From the cell containing the given text, extract its center point as [x, y] coordinate. 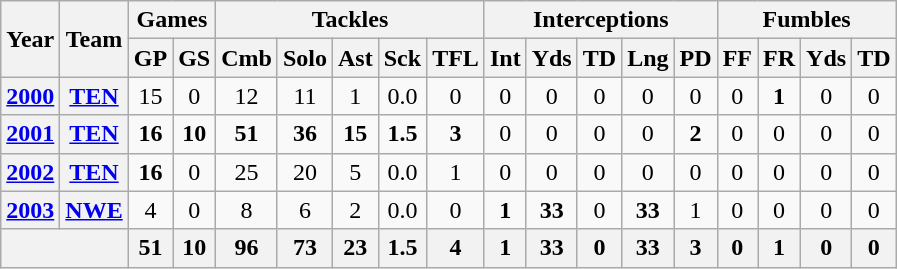
2003 [30, 210]
23 [356, 248]
11 [304, 96]
Games [172, 20]
Ast [356, 58]
96 [247, 248]
5 [356, 172]
Sck [402, 58]
12 [247, 96]
Cmb [247, 58]
PD [696, 58]
GP [150, 58]
Int [505, 58]
73 [304, 248]
Year [30, 39]
2002 [30, 172]
2001 [30, 134]
Interceptions [600, 20]
NWE [94, 210]
20 [304, 172]
Team [94, 39]
25 [247, 172]
36 [304, 134]
8 [247, 210]
6 [304, 210]
FF [737, 58]
Solo [304, 58]
2000 [30, 96]
Tackles [350, 20]
Lng [648, 58]
GS [194, 58]
TFL [456, 58]
FR [780, 58]
Fumbles [806, 20]
